Provide the (X, Y) coordinate of the cell's center where the given text is located.  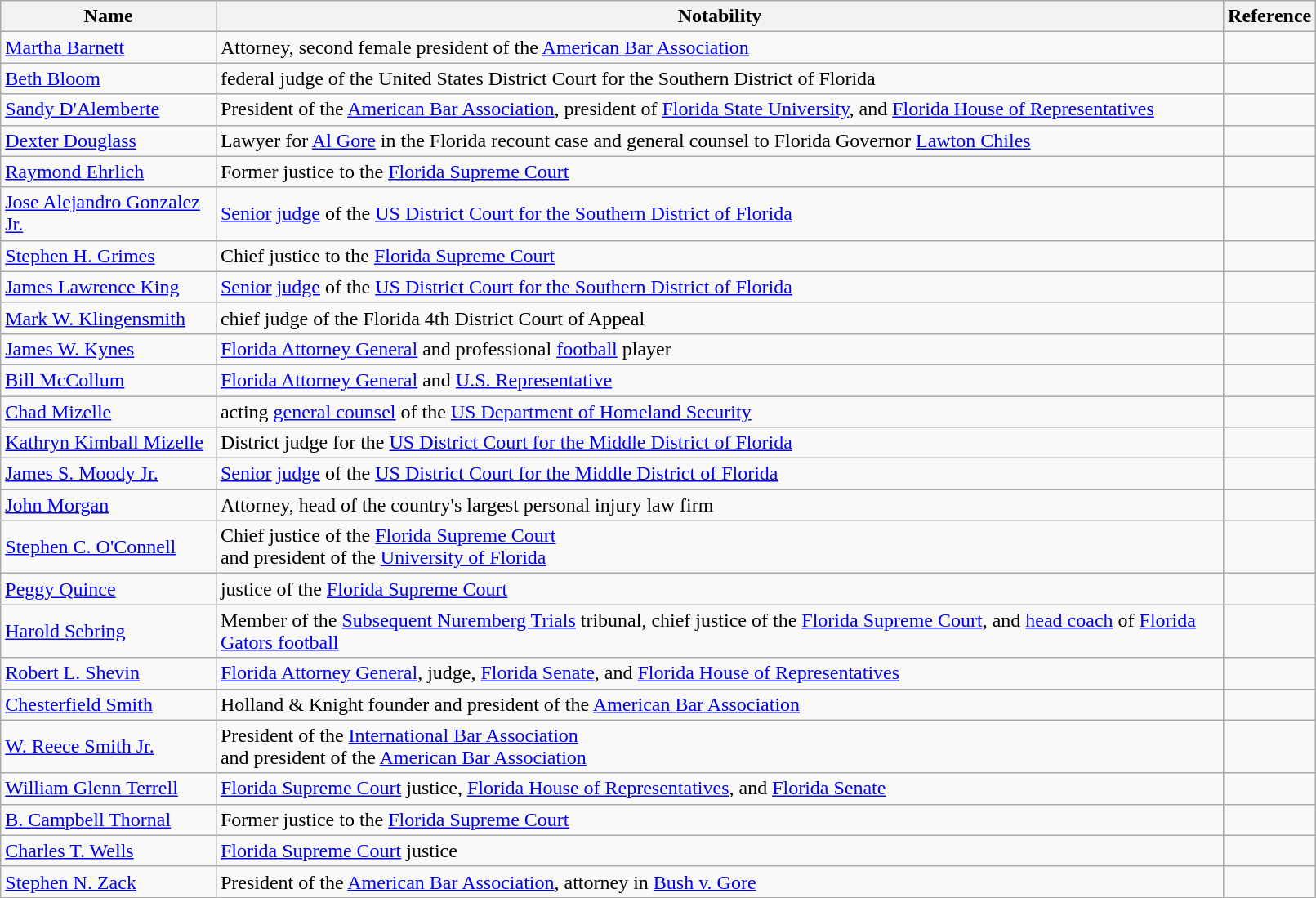
B. Campbell Thornal (109, 820)
Charles T. Wells (109, 851)
Chesterfield Smith (109, 704)
Florida Supreme Court justice, Florida House of Representatives, and Florida Senate (719, 789)
Jose Alejandro Gonzalez Jr. (109, 214)
Bill McCollum (109, 380)
President of the American Bar Association, attorney in Bush v. Gore (719, 882)
Notability (719, 16)
William Glenn Terrell (109, 789)
Sandy D'Alemberte (109, 109)
John Morgan (109, 505)
Chad Mizelle (109, 411)
Florida Attorney General, judge, Florida Senate, and Florida House of Representatives (719, 673)
James S. Moody Jr. (109, 474)
James Lawrence King (109, 287)
Florida Attorney General and professional football player (719, 349)
acting general counsel of the US Department of Homeland Security (719, 411)
Attorney, second female president of the American Bar Association (719, 47)
Peggy Quince (109, 589)
Stephen C. O'Connell (109, 547)
W. Reece Smith Jr. (109, 747)
federal judge of the United States District Court for the Southern District of Florida (719, 78)
District judge for the US District Court for the Middle District of Florida (719, 443)
chief judge of the Florida 4th District Court of Appeal (719, 318)
Raymond Ehrlich (109, 172)
Harold Sebring (109, 631)
Name (109, 16)
Chief justice to the Florida Supreme Court (719, 256)
Reference (1269, 16)
Dexter Douglass (109, 141)
Florida Attorney General and U.S. Representative (719, 380)
Stephen H. Grimes (109, 256)
Robert L. Shevin (109, 673)
Holland & Knight founder and president of the American Bar Association (719, 704)
Attorney, head of the country's largest personal injury law firm (719, 505)
Chief justice of the Florida Supreme Courtand president of the University of Florida (719, 547)
Member of the Subsequent Nuremberg Trials tribunal, chief justice of the Florida Supreme Court, and head coach of Florida Gators football (719, 631)
Mark W. Klingensmith (109, 318)
Florida Supreme Court justice (719, 851)
Beth Bloom (109, 78)
Kathryn Kimball Mizelle (109, 443)
Lawyer for Al Gore in the Florida recount case and general counsel to Florida Governor Lawton Chiles (719, 141)
Stephen N. Zack (109, 882)
Martha Barnett (109, 47)
justice of the Florida Supreme Court (719, 589)
James W. Kynes (109, 349)
President of the American Bar Association, president of Florida State University, and Florida House of Representatives (719, 109)
President of the International Bar Associationand president of the American Bar Association (719, 747)
Senior judge of the US District Court for the Middle District of Florida (719, 474)
